Return the [X, Y] coordinate for the center point of the cell that contains the specified text.  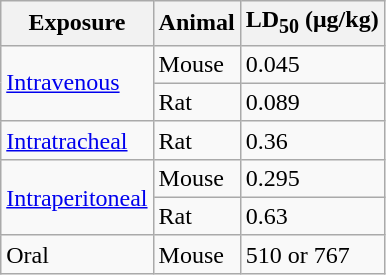
Intraperitoneal [77, 197]
LD50 (μg/kg) [312, 23]
Intravenous [77, 83]
Oral [77, 254]
0.045 [312, 64]
Exposure [77, 23]
0.295 [312, 178]
0.63 [312, 216]
Animal [196, 23]
Intratracheal [77, 140]
0.089 [312, 102]
510 or 767 [312, 254]
0.36 [312, 140]
